Pinpoint the cell where the given text exists, returning its (x, y) midpoint coordinate. 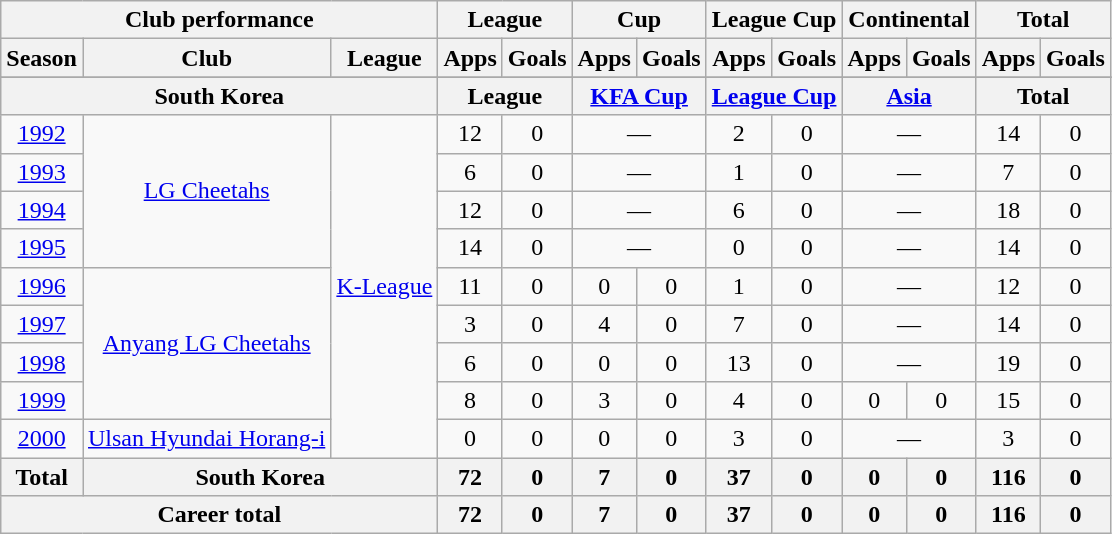
Career total (220, 515)
8 (470, 400)
1996 (42, 286)
1993 (42, 172)
1999 (42, 400)
1995 (42, 248)
11 (470, 286)
Cup (639, 20)
Club performance (220, 20)
15 (1008, 400)
2 (738, 134)
1992 (42, 134)
Club (206, 58)
1997 (42, 324)
18 (1008, 210)
K-League (384, 286)
1994 (42, 210)
Anyang LG Cheetahs (206, 343)
LG Cheetahs (206, 191)
Continental (909, 20)
Asia (909, 96)
1998 (42, 362)
13 (738, 362)
Ulsan Hyundai Horang-i (206, 438)
KFA Cup (639, 96)
19 (1008, 362)
2000 (42, 438)
Season (42, 58)
